Identify which cell holds the provided text, then report its [x, y] central coordinate. 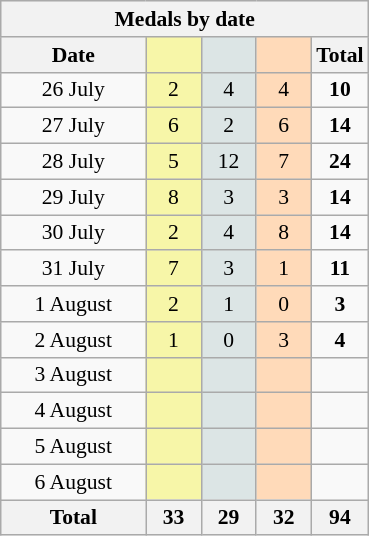
Medals by date [185, 19]
94 [340, 518]
24 [340, 162]
29 [228, 518]
5 August [74, 447]
31 July [74, 269]
12 [228, 162]
4 August [74, 411]
Date [74, 55]
11 [340, 269]
26 July [74, 90]
6 August [74, 482]
5 [174, 162]
1 August [74, 304]
30 July [74, 233]
27 July [74, 126]
32 [284, 518]
3 August [74, 375]
29 July [74, 197]
2 August [74, 340]
33 [174, 518]
28 July [74, 162]
10 [340, 90]
